Locate the cell with the specified text and output its (X, Y) center coordinate. 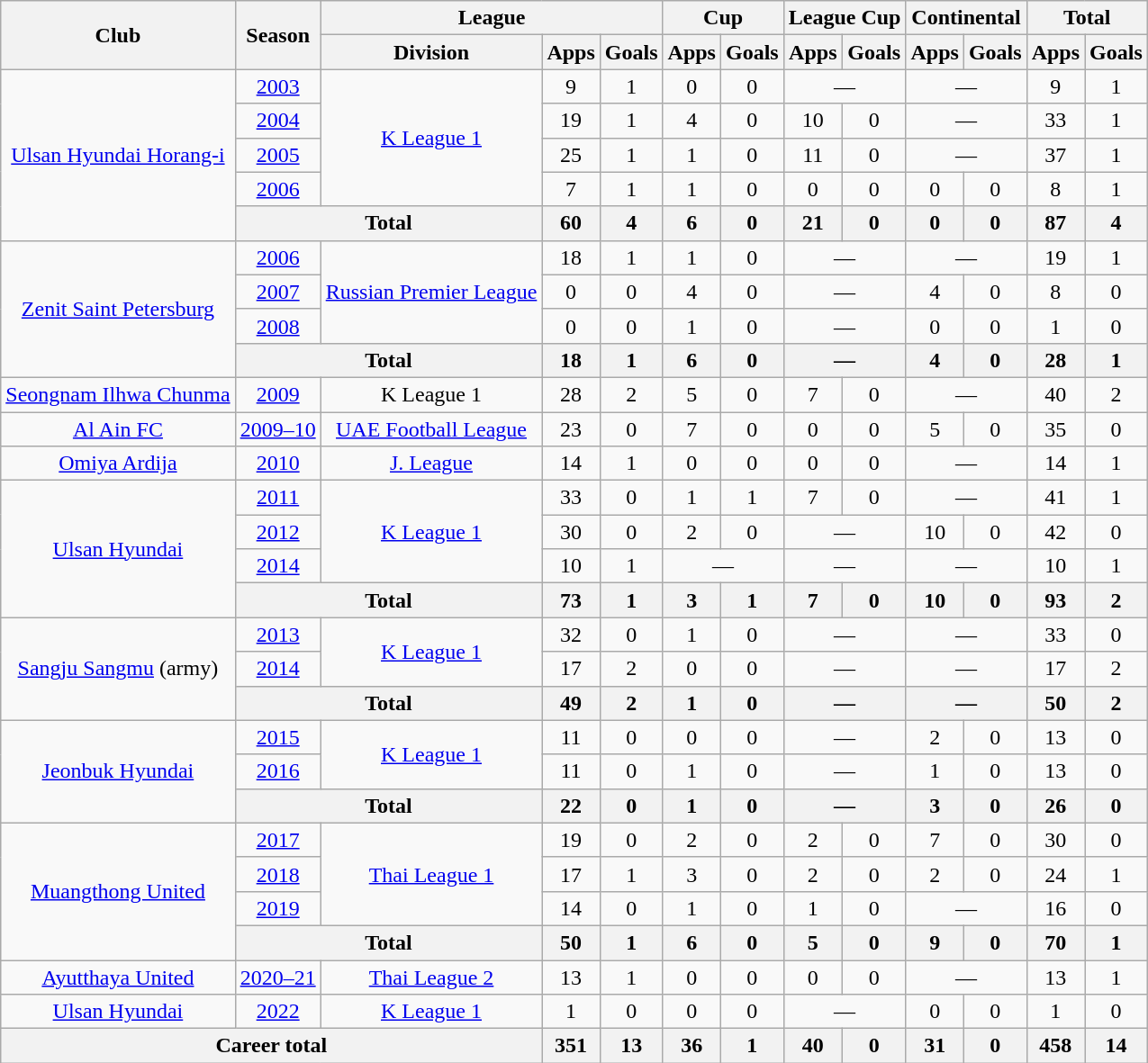
35 (1055, 429)
2016 (277, 771)
2015 (277, 737)
Ulsan Hyundai Horang-i (118, 155)
93 (1055, 600)
2009 (277, 394)
24 (1055, 874)
36 (692, 1046)
41 (1055, 498)
2008 (277, 326)
Jeonbuk Hyundai (118, 771)
Russian Premier League (431, 292)
Al Ain FC (118, 429)
21 (812, 223)
32 (571, 635)
Seongnam Ilhwa Chunma (118, 394)
2022 (277, 1012)
Ayutthaya United (118, 977)
351 (571, 1046)
458 (1055, 1046)
73 (571, 600)
23 (571, 429)
League Cup (845, 18)
60 (571, 223)
Division (431, 52)
Season (277, 35)
Zenit Saint Petersburg (118, 309)
2018 (277, 874)
League (492, 18)
2011 (277, 498)
Muangthong United (118, 891)
2020–21 (277, 977)
Thai League 2 (431, 977)
49 (571, 703)
26 (1055, 806)
2010 (277, 464)
Thai League 1 (431, 874)
2009–10 (277, 429)
2012 (277, 532)
37 (1055, 155)
16 (1055, 908)
2017 (277, 840)
Sangju Sangmu (army) (118, 669)
UAE Football League (431, 429)
2004 (277, 121)
2005 (277, 155)
22 (571, 806)
Cup (723, 18)
70 (1055, 942)
J. League (431, 464)
2007 (277, 292)
2019 (277, 908)
Continental (966, 18)
87 (1055, 223)
2003 (277, 86)
31 (935, 1046)
Club (118, 35)
2013 (277, 635)
Omiya Ardija (118, 464)
25 (571, 155)
42 (1055, 532)
Career total (272, 1046)
